Extract the (x, y) coordinate from the center of the cell holding the provided text.  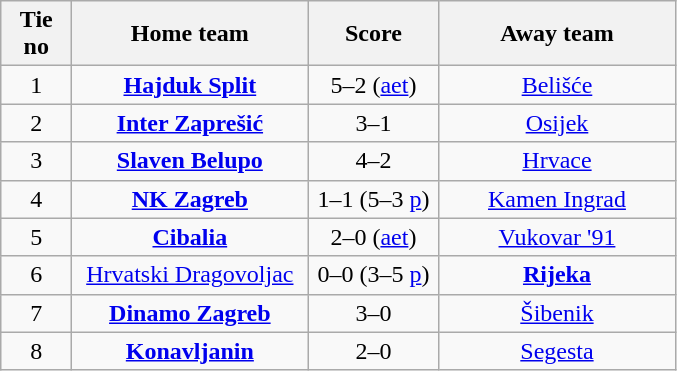
3–1 (374, 123)
4 (36, 199)
Hrvace (557, 161)
1 (36, 85)
NK Zagreb (190, 199)
2 (36, 123)
Cibalia (190, 237)
0–0 (3–5 p) (374, 275)
2–0 (374, 351)
Rijeka (557, 275)
Dinamo Zagreb (190, 313)
Šibenik (557, 313)
3–0 (374, 313)
5–2 (aet) (374, 85)
Home team (190, 34)
6 (36, 275)
5 (36, 237)
4–2 (374, 161)
7 (36, 313)
Konavljanin (190, 351)
2–0 (aet) (374, 237)
Away team (557, 34)
8 (36, 351)
Kamen Ingrad (557, 199)
Segesta (557, 351)
Slaven Belupo (190, 161)
Inter Zaprešić (190, 123)
Tie no (36, 34)
Score (374, 34)
Belišće (557, 85)
1–1 (5–3 p) (374, 199)
Vukovar '91 (557, 237)
3 (36, 161)
Hrvatski Dragovoljac (190, 275)
Hajduk Split (190, 85)
Osijek (557, 123)
